Output the [X, Y] coordinate of the center of the cell containing the given text.  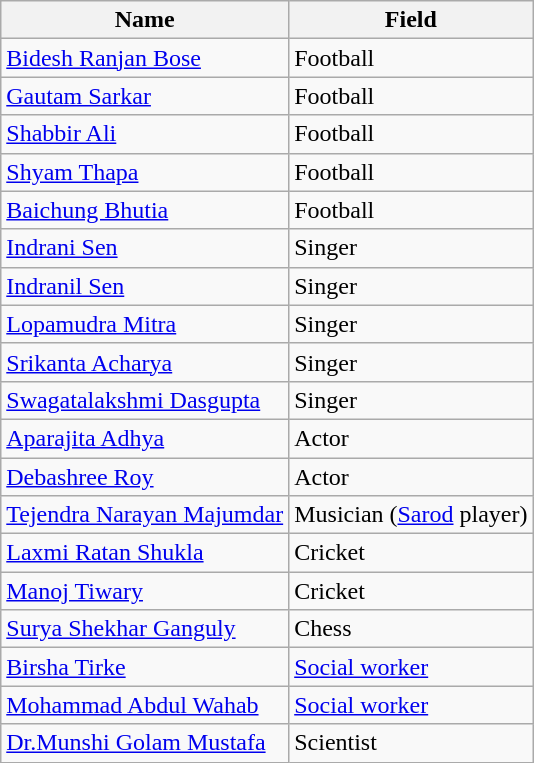
Name [145, 20]
Srikanta Acharya [145, 362]
Indrani Sen [145, 248]
Baichung Bhutia [145, 210]
Scientist [411, 743]
Chess [411, 629]
Shyam Thapa [145, 172]
Gautam Sarkar [145, 96]
Field [411, 20]
Shabbir Ali [145, 134]
Indranil Sen [145, 286]
Manoj Tiwary [145, 591]
Lopamudra Mitra [145, 324]
Aparajita Adhya [145, 438]
Mohammad Abdul Wahab [145, 705]
Musician (Sarod player) [411, 515]
Swagatalakshmi Dasgupta [145, 400]
Birsha Tirke [145, 667]
Laxmi Ratan Shukla [145, 553]
Debashree Roy [145, 477]
Dr.Munshi Golam Mustafa [145, 743]
Bidesh Ranjan Bose [145, 58]
Tejendra Narayan Majumdar [145, 515]
Surya Shekhar Ganguly [145, 629]
